Identify which cell holds the provided text, then report its (X, Y) central coordinate. 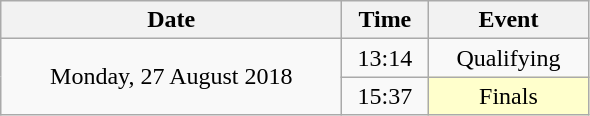
Qualifying (508, 58)
Event (508, 20)
Date (172, 20)
Finals (508, 96)
15:37 (385, 96)
Monday, 27 August 2018 (172, 77)
13:14 (385, 58)
Time (385, 20)
